Output the [X, Y] coordinate of the center of the cell containing the given text.  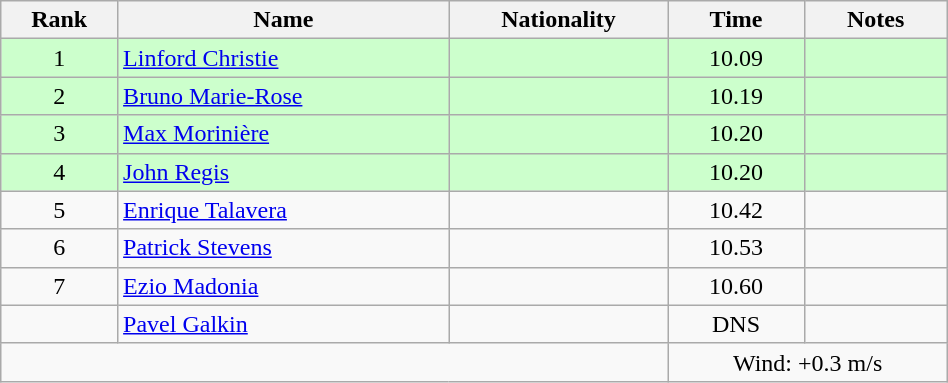
Rank [60, 20]
10.09 [736, 58]
Enrique Talavera [284, 210]
10.19 [736, 96]
Linford Christie [284, 58]
Patrick Stevens [284, 248]
10.42 [736, 210]
5 [60, 210]
Ezio Madonia [284, 286]
4 [60, 172]
3 [60, 134]
Wind: +0.3 m/s [808, 362]
Notes [876, 20]
10.60 [736, 286]
2 [60, 96]
Time [736, 20]
1 [60, 58]
7 [60, 286]
Bruno Marie-Rose [284, 96]
DNS [736, 324]
10.53 [736, 248]
Nationality [558, 20]
John Regis [284, 172]
Max Morinière [284, 134]
Name [284, 20]
Pavel Galkin [284, 324]
6 [60, 248]
